Return (x, y) of the center of cell containing provided text 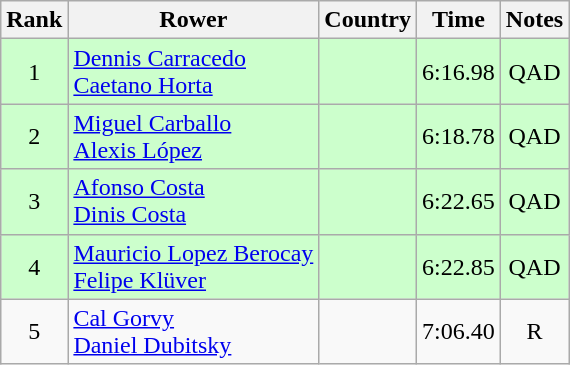
6:22.85 (459, 266)
Mauricio Lopez BerocayFelipe Klüver (194, 266)
Time (459, 20)
R (534, 332)
7:06.40 (459, 332)
5 (34, 332)
4 (34, 266)
1 (34, 72)
Country (368, 20)
Rank (34, 20)
Cal GorvyDaniel Dubitsky (194, 332)
Dennis CarracedoCaetano Horta (194, 72)
6:22.65 (459, 202)
Notes (534, 20)
Rower (194, 20)
2 (34, 136)
3 (34, 202)
6:18.78 (459, 136)
Miguel CarballoAlexis López (194, 136)
Afonso CostaDinis Costa (194, 202)
6:16.98 (459, 72)
